Provide the (x, y) coordinate of the cell's center where the given text is located.  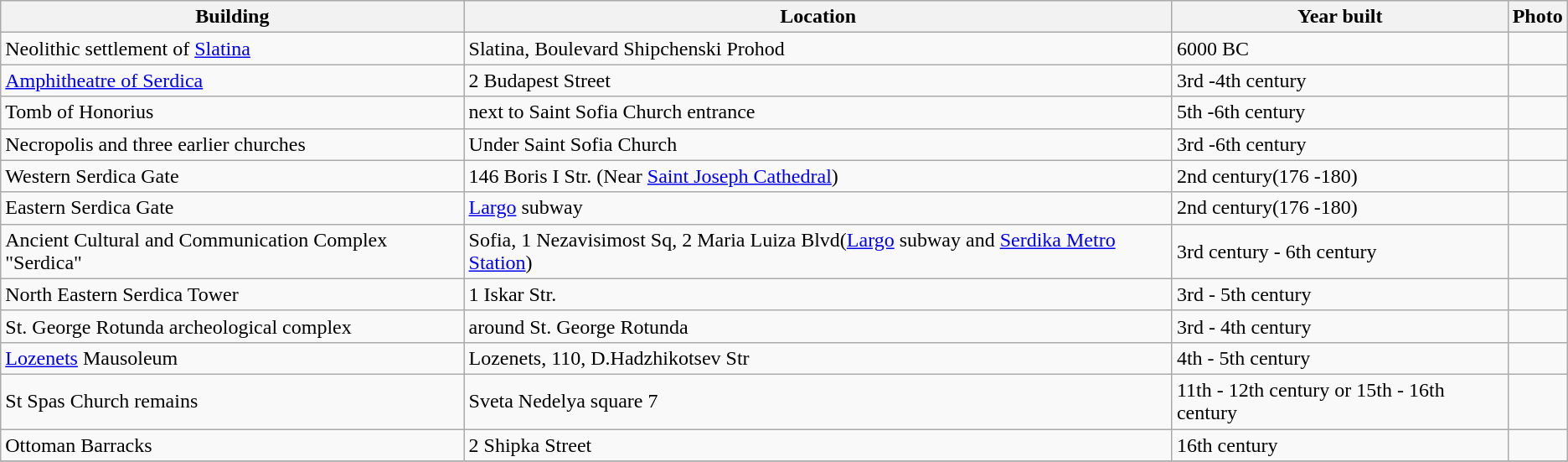
Under Saint Sofia Church (818, 144)
6000 BC (1340, 49)
Necropolis and three earlier churches (233, 144)
North Eastern Serdica Tower (233, 294)
Tomb of Honorius (233, 112)
Lozenets, 110, D.Hadzhikotsev Str (818, 358)
next to Saint Sofia Church entrance (818, 112)
Ottoman Barracks (233, 445)
4th - 5th century (1340, 358)
Sofia, 1 Nezavisimost Sq, 2 Maria Luiza Blvd(Largo subway and Serdika Metro Station) (818, 252)
3rd century - 6th century (1340, 252)
3rd -4th century (1340, 80)
Ancient Cultural and Communication Complex "Serdica" (233, 252)
146 Boris I Str. (Near Saint Joseph Cathedral) (818, 176)
Slatina, Boulevard Shipchenski Prohod (818, 49)
Location (818, 17)
Building (233, 17)
11th - 12th century or 15th - 16th century (1340, 401)
around St. George Rotunda (818, 326)
Eastern Serdica Gate (233, 208)
2 Budapest Street (818, 80)
Year built (1340, 17)
5th -6th century (1340, 112)
Western Serdica Gate (233, 176)
Amphitheatre of Serdica (233, 80)
Neolithic settlement of Slatina (233, 49)
Sveta Nedelya square 7 (818, 401)
St Spas Church remains (233, 401)
Photo (1538, 17)
Lozenets Mausoleum (233, 358)
1 Iskar Str. (818, 294)
16th century (1340, 445)
3rd - 5th century (1340, 294)
3rd - 4th century (1340, 326)
St. George Rotunda archeological complex (233, 326)
Largo subway (818, 208)
2 Shipka Street (818, 445)
3rd -6th century (1340, 144)
